Scan for the cell matching the given text and deliver its (x, y) coordinate at center. 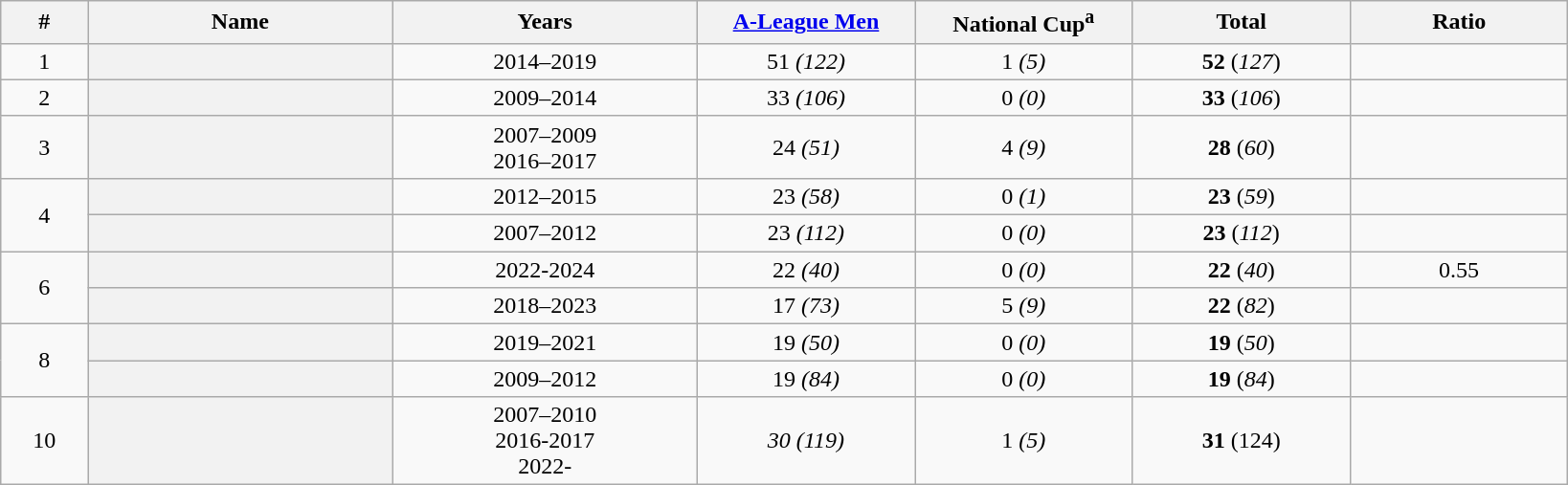
3 (44, 147)
2014–2019 (545, 61)
Total (1241, 23)
# (44, 23)
2009–2012 (545, 379)
17 (73) (806, 306)
Years (545, 23)
8 (44, 361)
52 (127) (1241, 61)
2007–20102016-20172022- (545, 441)
2009–2014 (545, 98)
0 (1) (1024, 196)
A-League Men (806, 23)
Ratio (1459, 23)
28 (60) (1241, 147)
31 (124) (1241, 441)
2007–20092016–2017 (545, 147)
2012–2015 (545, 196)
51 (122) (806, 61)
2019–2021 (545, 342)
2 (44, 98)
24 (51) (806, 147)
30 (119) (806, 441)
23 (59) (1241, 196)
10 (44, 441)
2007–2012 (545, 233)
2022-2024 (545, 270)
0.55 (1459, 270)
1 (44, 61)
5 (9) (1024, 306)
6 (44, 288)
2018–2023 (545, 306)
4 (9) (1024, 147)
23 (58) (806, 196)
National Cupa (1024, 23)
4 (44, 214)
Name (240, 23)
22 (82) (1241, 306)
